Scan for the cell matching the given text and deliver its (x, y) coordinate at center. 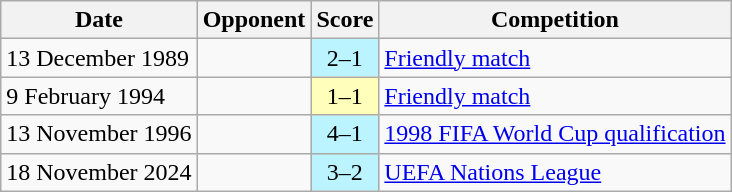
Score (345, 20)
UEFA Nations League (555, 172)
Date (99, 20)
2–1 (345, 58)
Opponent (254, 20)
3–2 (345, 172)
9 February 1994 (99, 96)
18 November 2024 (99, 172)
13 November 1996 (99, 134)
4–1 (345, 134)
1998 FIFA World Cup qualification (555, 134)
Competition (555, 20)
1–1 (345, 96)
13 December 1989 (99, 58)
